Output the (X, Y) coordinate of the center of the cell containing the given text.  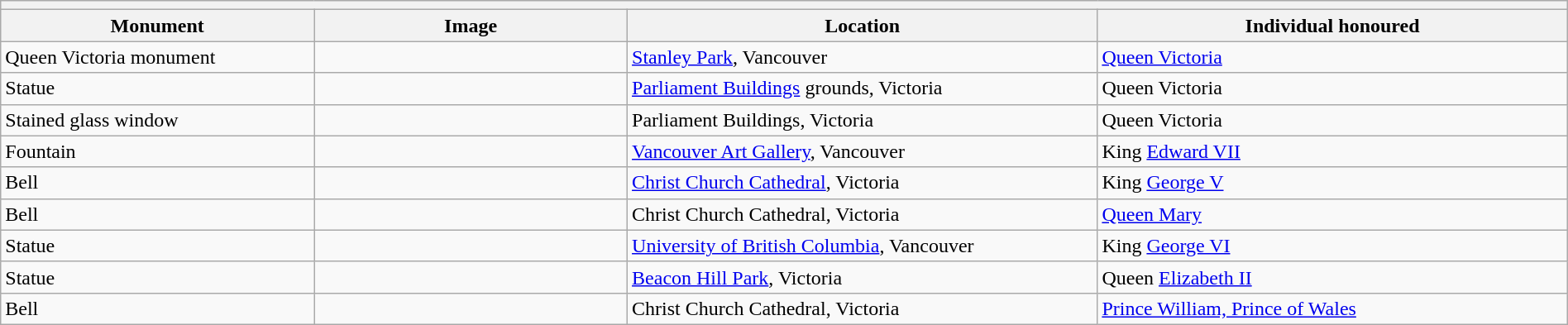
Beacon Hill Park, Victoria (863, 277)
Image (471, 26)
King George VI (1332, 246)
Monument (157, 26)
Stanley Park, Vancouver (863, 57)
Vancouver Art Gallery, Vancouver (863, 151)
University of British Columbia, Vancouver (863, 246)
Prince William, Prince of Wales (1332, 308)
King Edward VII (1332, 151)
Location (863, 26)
Queen Victoria monument (157, 57)
Individual honoured (1332, 26)
Fountain (157, 151)
Parliament Buildings grounds, Victoria (863, 88)
Queen Elizabeth II (1332, 277)
Parliament Buildings, Victoria (863, 120)
Queen Mary (1332, 214)
King George V (1332, 183)
Stained glass window (157, 120)
